Search for the cell housing the specified text and yield its [X, Y] center coordinate. 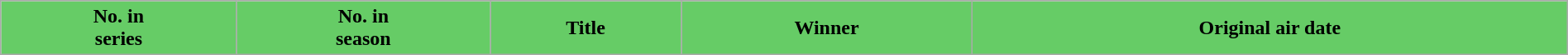
No. inseries [119, 28]
Original air date [1269, 28]
Winner [827, 28]
Title [586, 28]
No. inseason [363, 28]
